Return the (x, y) coordinate for the center point of the cell that contains the specified text.  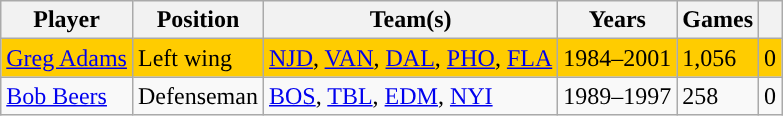
Years (618, 20)
1989–1997 (618, 96)
Bob Beers (67, 96)
Player (67, 20)
Games (718, 20)
1984–2001 (618, 58)
Team(s) (410, 20)
Defenseman (198, 96)
1,056 (718, 58)
NJD, VAN, DAL, PHO, FLA (410, 58)
Position (198, 20)
BOS, TBL, EDM, NYI (410, 96)
Left wing (198, 58)
258 (718, 96)
Greg Adams (67, 58)
